Find where the given text appears and provide that cell's center as (X, Y) coordinate. 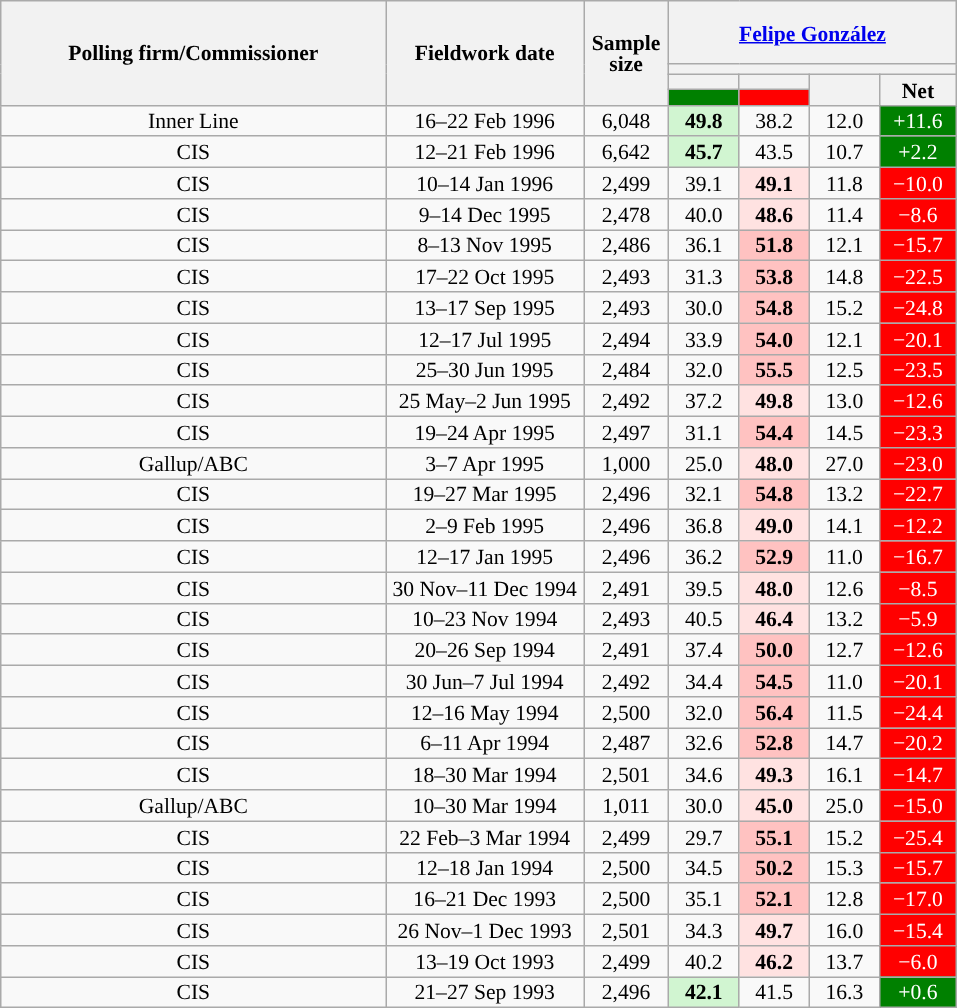
12–16 May 1994 (485, 712)
−17.0 (918, 900)
19–27 Mar 1995 (485, 494)
14.1 (844, 526)
−20.2 (918, 744)
37.4 (704, 650)
50.0 (774, 650)
54.4 (774, 432)
27.0 (844, 464)
25–30 Jun 1995 (485, 370)
12–21 Feb 1996 (485, 152)
25 May–2 Jun 1995 (485, 402)
12.8 (844, 900)
12–18 Jan 1994 (485, 868)
2,497 (626, 432)
34.3 (704, 930)
43.5 (774, 152)
31.1 (704, 432)
12–17 Jul 1995 (485, 338)
30 Jun–7 Jul 1994 (485, 682)
−23.0 (918, 464)
+2.2 (918, 152)
52.8 (774, 744)
6,642 (626, 152)
13.7 (844, 962)
15.3 (844, 868)
−12.2 (918, 526)
14.7 (844, 744)
26 Nov–1 Dec 1993 (485, 930)
32.1 (704, 494)
22 Feb–3 Mar 1994 (485, 836)
Inner Line (194, 120)
+0.6 (918, 992)
45.0 (774, 806)
1,011 (626, 806)
+11.6 (918, 120)
10–23 Nov 1994 (485, 618)
2,494 (626, 338)
49.0 (774, 526)
2–9 Feb 1995 (485, 526)
12.6 (844, 588)
−24.4 (918, 712)
56.4 (774, 712)
49.3 (774, 774)
Felipe González (813, 32)
16–21 Dec 1993 (485, 900)
13.0 (844, 402)
42.1 (704, 992)
17–22 Oct 1995 (485, 276)
12.5 (844, 370)
11.4 (844, 214)
−8.6 (918, 214)
−10.0 (918, 184)
45.7 (704, 152)
54.5 (774, 682)
14.8 (844, 276)
35.1 (704, 900)
6–11 Apr 1994 (485, 744)
37.2 (704, 402)
55.1 (774, 836)
21–27 Sep 1993 (485, 992)
29.7 (704, 836)
11.5 (844, 712)
19–24 Apr 1995 (485, 432)
9–14 Dec 1995 (485, 214)
48.6 (774, 214)
10–14 Jan 1996 (485, 184)
−8.5 (918, 588)
−5.9 (918, 618)
10–30 Mar 1994 (485, 806)
49.7 (774, 930)
1,000 (626, 464)
12.0 (844, 120)
2,478 (626, 214)
6,048 (626, 120)
53.8 (774, 276)
38.2 (774, 120)
46.2 (774, 962)
16–22 Feb 1996 (485, 120)
39.1 (704, 184)
14.5 (844, 432)
31.3 (704, 276)
−22.5 (918, 276)
33.9 (704, 338)
13–17 Sep 1995 (485, 308)
Sample size (626, 53)
52.9 (774, 556)
34.5 (704, 868)
−14.7 (918, 774)
51.8 (774, 246)
18–30 Mar 1994 (485, 774)
Fieldwork date (485, 53)
Polling firm/Commissioner (194, 53)
20–26 Sep 1994 (485, 650)
36.2 (704, 556)
12–17 Jan 1995 (485, 556)
11.8 (844, 184)
54.0 (774, 338)
−6.0 (918, 962)
2,484 (626, 370)
34.6 (704, 774)
34.4 (704, 682)
−15.4 (918, 930)
49.1 (774, 184)
32.6 (704, 744)
−23.3 (918, 432)
40.0 (704, 214)
−23.5 (918, 370)
41.5 (774, 992)
8–13 Nov 1995 (485, 246)
36.1 (704, 246)
2,487 (626, 744)
16.3 (844, 992)
−16.7 (918, 556)
30 Nov–11 Dec 1994 (485, 588)
−25.4 (918, 836)
12.7 (844, 650)
50.2 (774, 868)
39.5 (704, 588)
13–19 Oct 1993 (485, 962)
10.7 (844, 152)
52.1 (774, 900)
Net (918, 90)
16.0 (844, 930)
55.5 (774, 370)
−24.8 (918, 308)
3–7 Apr 1995 (485, 464)
2,486 (626, 246)
−15.0 (918, 806)
−22.7 (918, 494)
16.1 (844, 774)
46.4 (774, 618)
36.8 (704, 526)
40.5 (704, 618)
40.2 (704, 962)
